Search for the cell housing the specified text and yield its [x, y] center coordinate. 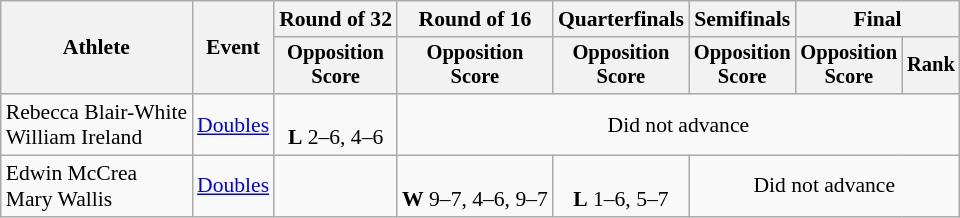
Round of 32 [336, 19]
Event [233, 48]
W 9–7, 4–6, 9–7 [475, 186]
L 2–6, 4–6 [336, 124]
Rebecca Blair-White William Ireland [96, 124]
Athlete [96, 48]
Edwin McCrea Mary Wallis [96, 186]
Rank [931, 66]
Semifinals [742, 19]
Final [877, 19]
Round of 16 [475, 19]
L 1–6, 5–7 [621, 186]
Quarterfinals [621, 19]
